Search for the cell housing the specified text and yield its [x, y] center coordinate. 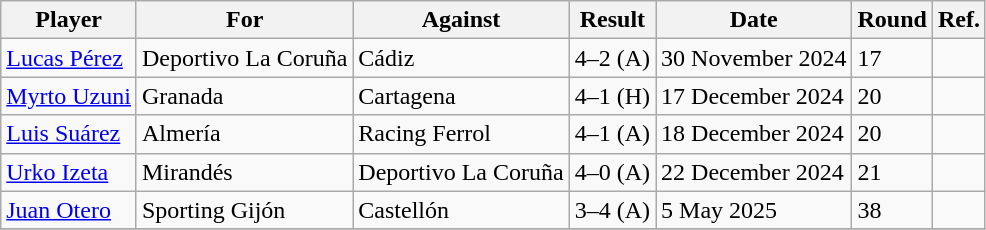
Date [754, 20]
Sporting Gijón [244, 210]
4–2 (A) [612, 58]
5 May 2025 [754, 210]
Racing Ferrol [461, 134]
Granada [244, 96]
4–1 (H) [612, 96]
Result [612, 20]
3–4 (A) [612, 210]
17 December 2024 [754, 96]
Ref. [958, 20]
Luis Suárez [69, 134]
Juan Otero [69, 210]
21 [892, 172]
4–1 (A) [612, 134]
Cartagena [461, 96]
38 [892, 210]
Almería [244, 134]
Urko Izeta [69, 172]
4–0 (A) [612, 172]
Castellón [461, 210]
Round [892, 20]
Lucas Pérez [69, 58]
30 November 2024 [754, 58]
Player [69, 20]
For [244, 20]
Myrto Uzuni [69, 96]
Mirandés [244, 172]
17 [892, 58]
Against [461, 20]
18 December 2024 [754, 134]
22 December 2024 [754, 172]
Cádiz [461, 58]
